Output the [x, y] coordinate of the center of the cell containing the given text.  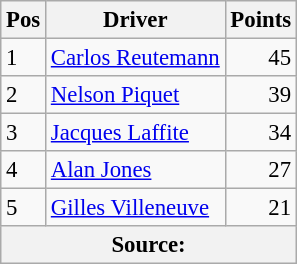
1 [24, 58]
Source: [149, 245]
Points [260, 20]
Gilles Villeneuve [136, 208]
Jacques Laffite [136, 133]
Driver [136, 20]
39 [260, 95]
4 [24, 170]
5 [24, 208]
27 [260, 170]
3 [24, 133]
45 [260, 58]
Pos [24, 20]
21 [260, 208]
Carlos Reutemann [136, 58]
2 [24, 95]
Alan Jones [136, 170]
34 [260, 133]
Nelson Piquet [136, 95]
